Identify which cell holds the provided text, then report its [x, y] central coordinate. 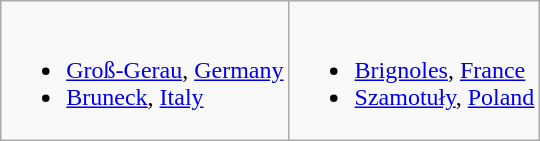
Brignoles, France Szamotuły, Poland [414, 71]
Groß-Gerau, Germany Bruneck, Italy [145, 71]
